Identify which cell holds the provided text, then report its [x, y] central coordinate. 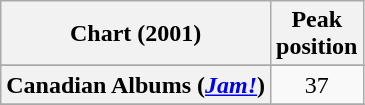
Chart (2001) [136, 34]
Canadian Albums (Jam!) [136, 85]
37 [317, 85]
Peakposition [317, 34]
